Return the (x, y) coordinate for the center point of the cell that contains the specified text.  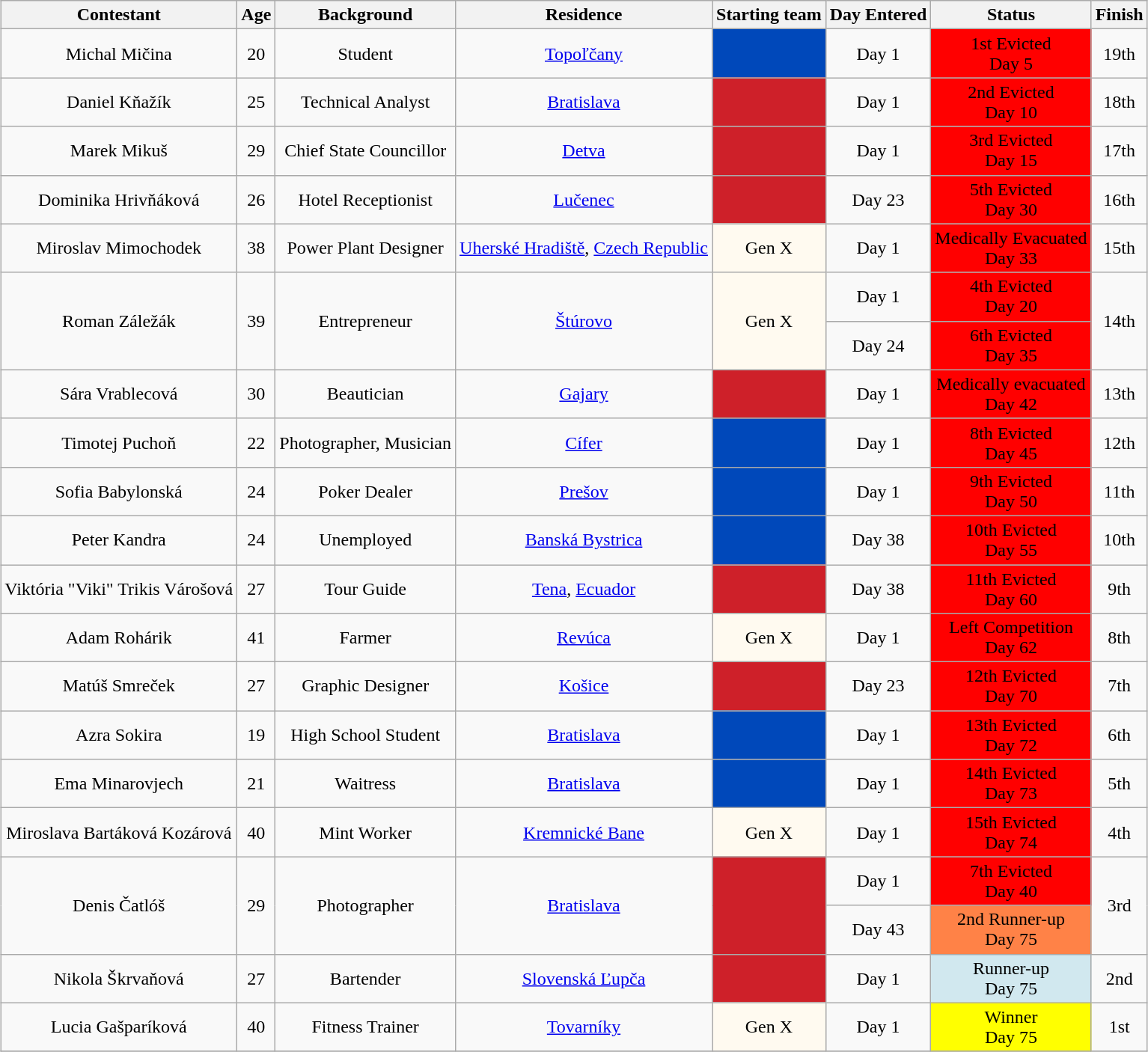
30 (256, 394)
20 (256, 54)
Entrepreneur (365, 321)
Prešov (584, 491)
Nikola Škrvaňová (119, 979)
Age (256, 15)
2nd EvictedDay 10 (1011, 102)
Kremnické Bane (584, 832)
3rd EvictedDay 15 (1011, 151)
Photographer (365, 905)
Dominika Hrivňáková (119, 199)
17th (1120, 151)
6th EvictedDay 35 (1011, 346)
7th (1120, 687)
8th EvictedDay 45 (1011, 443)
2nd (1120, 979)
Bartender (365, 979)
Viktória "Viki" Trikis Várošová (119, 588)
26 (256, 199)
Marek Mikuš (119, 151)
Sára Vrablecová (119, 394)
Day Entered (879, 15)
10th EvictedDay 55 (1011, 540)
10th (1120, 540)
16th (1120, 199)
Fitness Trainer (365, 1027)
13th (1120, 394)
9th EvictedDay 50 (1011, 491)
Chief State Councillor (365, 151)
Student (365, 54)
14th EvictedDay 73 (1011, 784)
8th (1120, 637)
Beautician (365, 394)
Residence (584, 15)
4th EvictedDay 20 (1011, 296)
Miroslav Mimochodek (119, 248)
Tena, Ecuador (584, 588)
2nd Runner-upDay 75 (1011, 929)
WinnerDay 75 (1011, 1027)
Farmer (365, 637)
11th EvictedDay 60 (1011, 588)
Poker Dealer (365, 491)
Left CompetitionDay 62 (1011, 637)
39 (256, 321)
Ema Minarovjech (119, 784)
Finish (1120, 15)
9th (1120, 588)
4th (1120, 832)
Detva (584, 151)
12th EvictedDay 70 (1011, 687)
Medically evacuatedDay 42 (1011, 394)
Slovenská Ľupča (584, 979)
Azra Sokira (119, 735)
1st EvictedDay 5 (1011, 54)
Power Plant Designer (365, 248)
Tovarníky (584, 1027)
Sofia Babylonská (119, 491)
Day 43 (879, 929)
7th EvictedDay 40 (1011, 881)
Status (1011, 15)
Lucia Gašparíková (119, 1027)
19 (256, 735)
6th (1120, 735)
5th EvictedDay 30 (1011, 199)
Runner-upDay 75 (1011, 979)
Technical Analyst (365, 102)
Medically EvacuatedDay 33 (1011, 248)
Mint Worker (365, 832)
Hotel Receptionist (365, 199)
19th (1120, 54)
Revúca (584, 637)
Starting team (769, 15)
Background (365, 15)
Topoľčany (584, 54)
Daniel Kňažík (119, 102)
12th (1120, 443)
13th EvictedDay 72 (1011, 735)
Banská Bystrica (584, 540)
High School Student (365, 735)
Waitress (365, 784)
21 (256, 784)
22 (256, 443)
Timotej Puchoň (119, 443)
Miroslava Bartáková Kozárová (119, 832)
Peter Kandra (119, 540)
1st (1120, 1027)
Štúrovo (584, 321)
Unemployed (365, 540)
Graphic Designer (365, 687)
Contestant (119, 15)
Lučenec (584, 199)
Adam Rohárik (119, 637)
Tour Guide (365, 588)
Roman Záležák (119, 321)
5th (1120, 784)
15th EvictedDay 74 (1011, 832)
Košice (584, 687)
Day 24 (879, 346)
Gajary (584, 394)
38 (256, 248)
41 (256, 637)
25 (256, 102)
14th (1120, 321)
3rd (1120, 905)
11th (1120, 491)
Denis Čatlóš (119, 905)
Photographer, Musician (365, 443)
Michal Mičina (119, 54)
Matúš Smreček (119, 687)
Cífer (584, 443)
Uherské Hradiště, Czech Republic (584, 248)
18th (1120, 102)
15th (1120, 248)
